From the cell containing the given text, extract its center point as [x, y] coordinate. 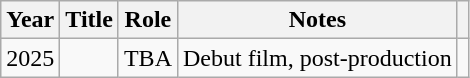
Title [90, 20]
Year [30, 20]
2025 [30, 58]
TBA [148, 58]
Role [148, 20]
Notes [317, 20]
Debut film, post-production [317, 58]
